Provide the (x, y) coordinate of the cell's center where the given text is located.  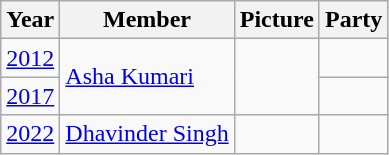
Picture (276, 20)
2012 (30, 58)
Asha Kumari (147, 77)
2017 (30, 96)
Member (147, 20)
Year (30, 20)
Dhavinder Singh (147, 134)
2022 (30, 134)
Party (353, 20)
